Locate the cell with the specified text and output its [X, Y] center coordinate. 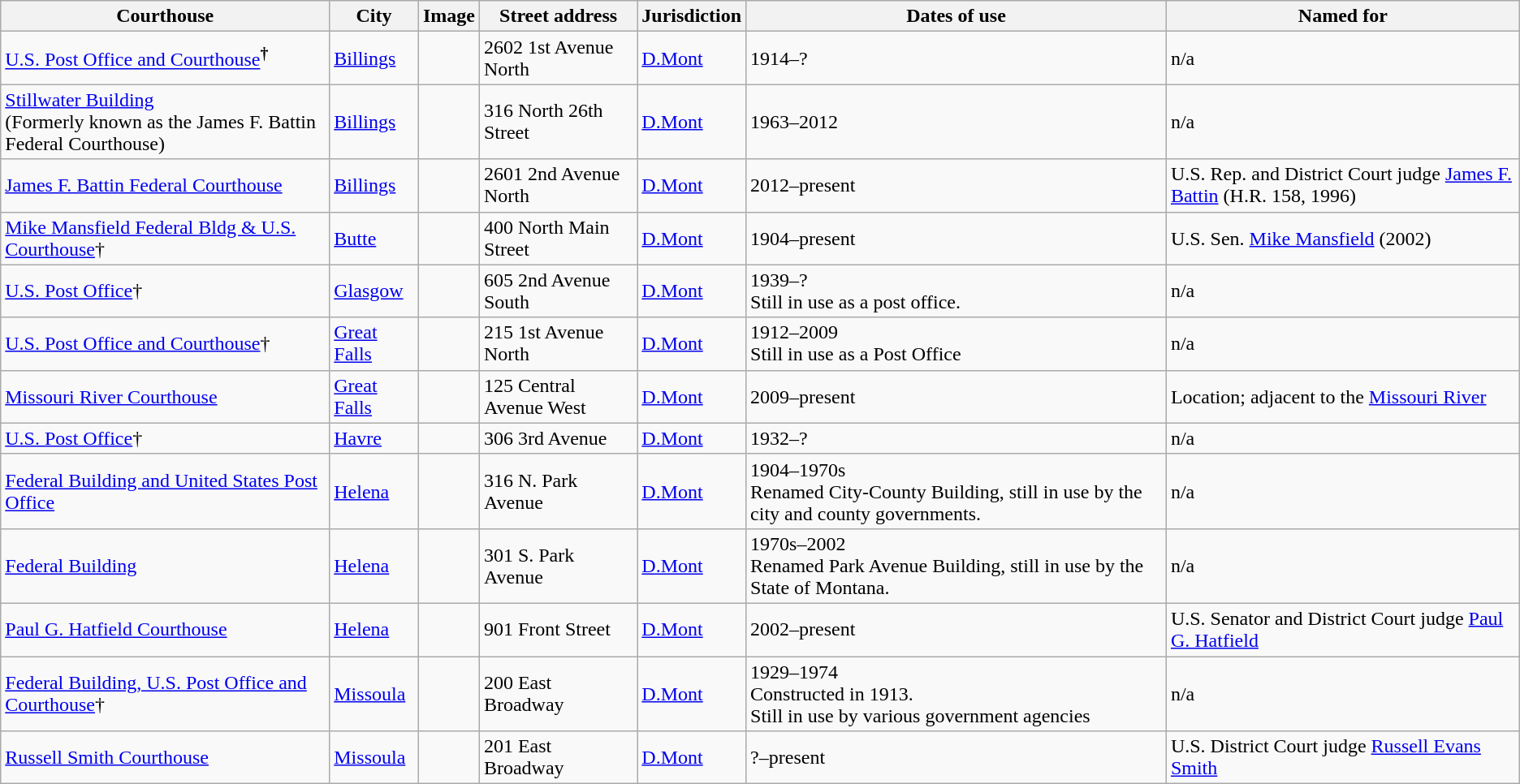
Federal Building [166, 566]
2602 1st Avenue North [558, 58]
Butte [374, 239]
2012–present [956, 185]
1912–2009Still in use as a Post Office [956, 344]
301 S. Park Avenue [558, 566]
306 3rd Avenue [558, 438]
Courthouse [166, 16]
1914–? [956, 58]
U.S. District Court judge Russell Evans Smith [1343, 758]
316 N. Park Avenue [558, 491]
Havre [374, 438]
201 East Broadway [558, 758]
2601 2nd Avenue North [558, 185]
Location; adjacent to the Missouri River [1343, 396]
U.S. Senator and District Court judge Paul G. Hatfield [1343, 630]
605 2nd Avenue South [558, 291]
200 East Broadway [558, 693]
U.S. Rep. and District Court judge James F. Battin (H.R. 158, 1996) [1343, 185]
1970s–2002Renamed Park Avenue Building, still in use by the State of Montana. [956, 566]
Glasgow [374, 291]
Missouri River Courthouse [166, 396]
1904–present [956, 239]
2002–present [956, 630]
1963–2012 [956, 122]
2009–present [956, 396]
1929–1974Constructed in 1913. Still in use by various government agencies [956, 693]
City [374, 16]
125 Central Avenue West [558, 396]
Jurisdiction [692, 16]
400 North Main Street [558, 239]
James F. Battin Federal Courthouse [166, 185]
Federal Building and United States Post Office [166, 491]
Named for [1343, 16]
Dates of use [956, 16]
1939–?Still in use as a post office. [956, 291]
901 Front Street [558, 630]
Street address [558, 16]
Russell Smith Courthouse [166, 758]
1904–1970sRenamed City-County Building, still in use by the city and county governments. [956, 491]
?–present [956, 758]
1932–? [956, 438]
Mike Mansfield Federal Bldg & U.S. Courthouse† [166, 239]
316 North 26th Street [558, 122]
Stillwater Building(Formerly known as the James F. Battin Federal Courthouse) [166, 122]
Image [448, 16]
Federal Building, U.S. Post Office and Courthouse† [166, 693]
Paul G. Hatfield Courthouse [166, 630]
215 1st Avenue North [558, 344]
U.S. Sen. Mike Mansfield (2002) [1343, 239]
